For the text-containing cell, return its midpoint in [x, y] coordinate format. 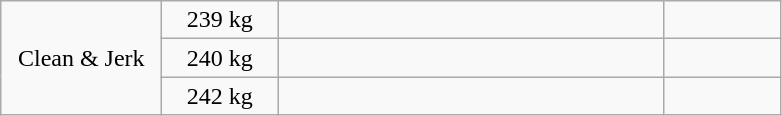
240 kg [220, 58]
242 kg [220, 96]
239 kg [220, 20]
Clean & Jerk [82, 58]
